Scan for the cell matching the given text and deliver its [X, Y] coordinate at center. 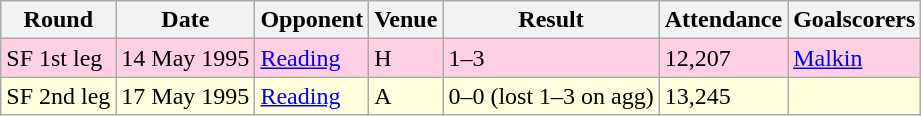
Date [186, 20]
Malkin [854, 58]
12,207 [723, 58]
Attendance [723, 20]
H [406, 58]
Result [551, 20]
Round [58, 20]
Venue [406, 20]
1–3 [551, 58]
17 May 1995 [186, 96]
SF 1st leg [58, 58]
SF 2nd leg [58, 96]
A [406, 96]
13,245 [723, 96]
Opponent [312, 20]
0–0 (lost 1–3 on agg) [551, 96]
Goalscorers [854, 20]
14 May 1995 [186, 58]
